Output the (x, y) coordinate of the center of the cell containing the given text.  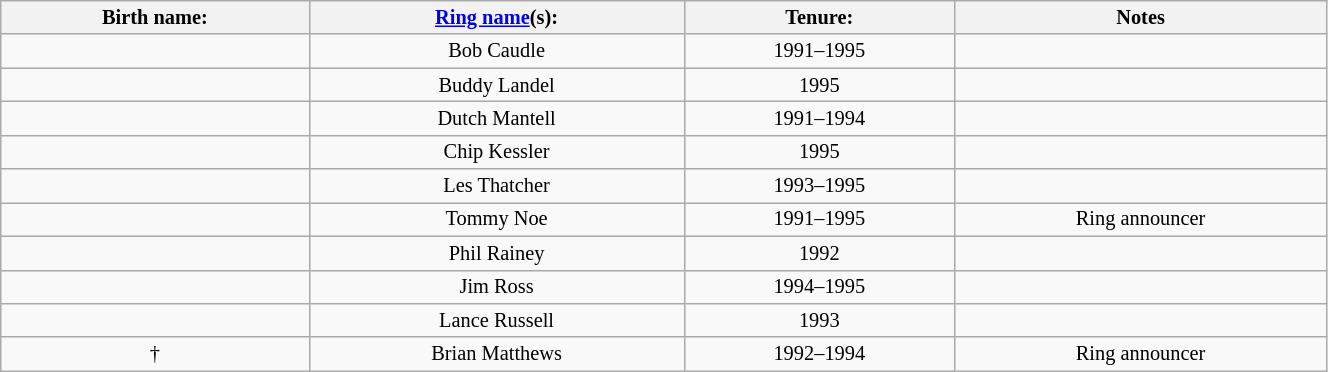
Tommy Noe (496, 219)
Lance Russell (496, 320)
Tenure: (820, 17)
1992–1994 (820, 354)
Les Thatcher (496, 186)
Jim Ross (496, 287)
Birth name: (155, 17)
Bob Caudle (496, 51)
Brian Matthews (496, 354)
† (155, 354)
1993–1995 (820, 186)
Dutch Mantell (496, 118)
1991–1994 (820, 118)
1992 (820, 253)
Notes (1141, 17)
Phil Rainey (496, 253)
1993 (820, 320)
Ring name(s): (496, 17)
1994–1995 (820, 287)
Chip Kessler (496, 152)
Buddy Landel (496, 85)
